From the cell containing the given text, extract its center point as [X, Y] coordinate. 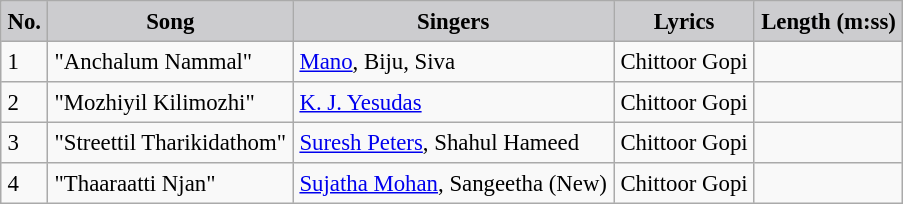
Singers [454, 21]
"Anchalum Nammal" [170, 61]
1 [24, 61]
Lyrics [684, 21]
"Mozhiyil Kilimozhi" [170, 102]
Suresh Peters, Shahul Hameed [454, 142]
"Streettil Tharikidathom" [170, 142]
Length (m:ss) [828, 21]
No. [24, 21]
3 [24, 142]
2 [24, 102]
Song [170, 21]
4 [24, 183]
Mano, Biju, Siva [454, 61]
Sujatha Mohan, Sangeetha (New) [454, 183]
"Thaaraatti Njan" [170, 183]
K. J. Yesudas [454, 102]
